Detect which cell encompasses the target text, then output its (x, y) center coordinate. 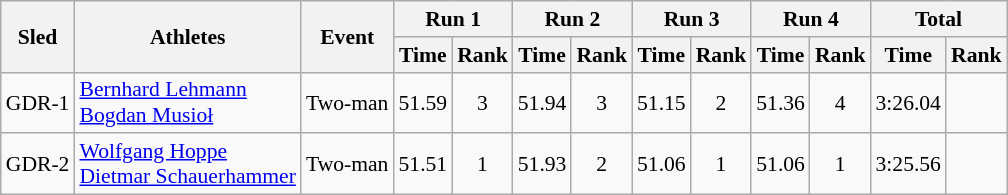
Run 3 (692, 19)
3:25.56 (908, 164)
Run 1 (452, 19)
GDR-2 (38, 164)
Bernhard LehmannBogdan Musioł (187, 102)
Total (938, 19)
Event (348, 36)
Run 2 (572, 19)
Wolfgang HoppeDietmar Schauerhammer (187, 164)
51.36 (780, 102)
Athletes (187, 36)
Run 4 (810, 19)
3:26.04 (908, 102)
51.59 (422, 102)
Sled (38, 36)
51.94 (542, 102)
51.93 (542, 164)
51.51 (422, 164)
4 (840, 102)
GDR-1 (38, 102)
51.15 (662, 102)
